Locate the cell with the specified text and output its (X, Y) center coordinate. 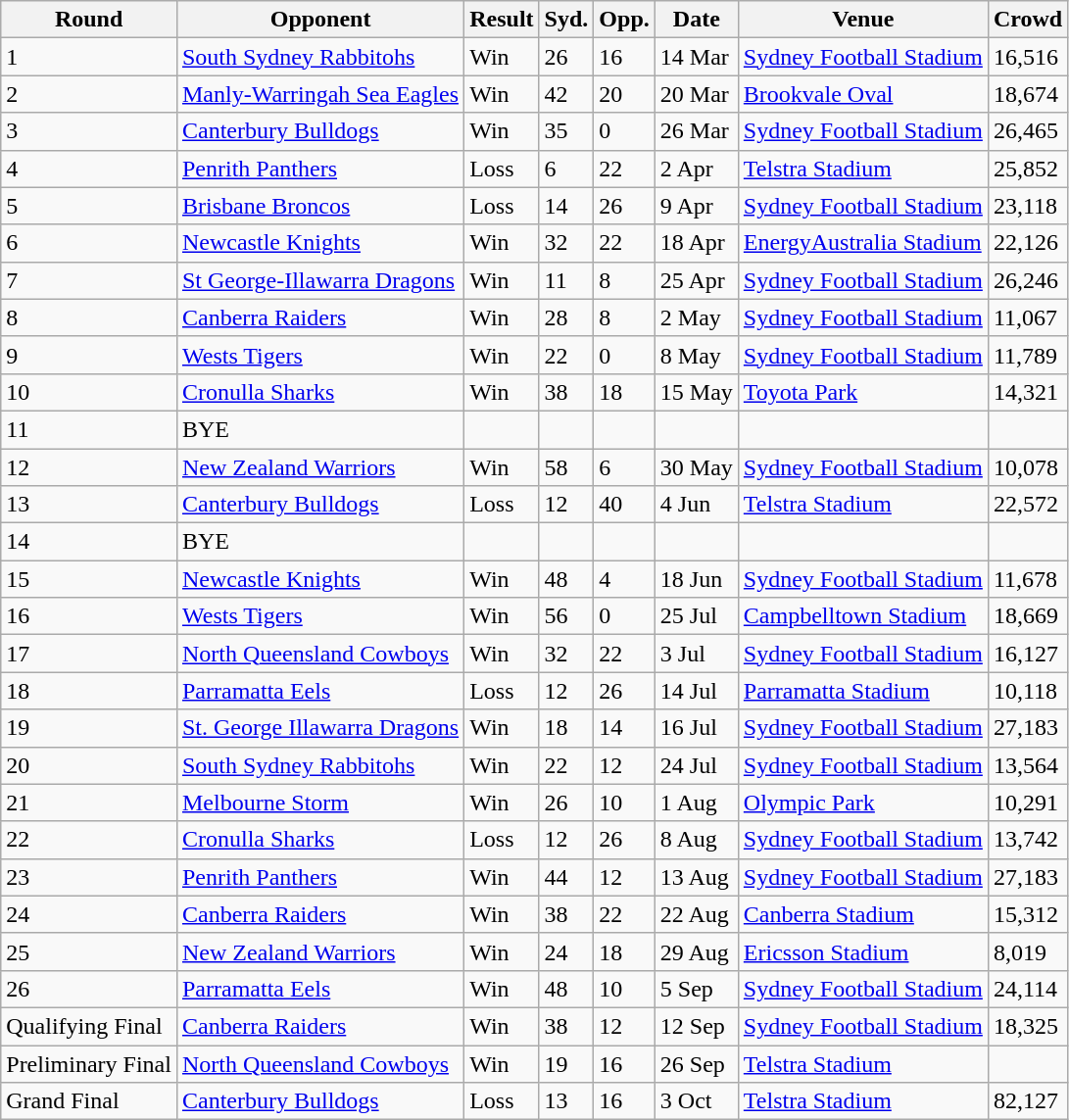
2 May (696, 317)
Qualifying Final (89, 1026)
25 (89, 951)
2 Apr (696, 169)
11,678 (1027, 579)
14 Mar (696, 57)
26 Mar (696, 131)
30 May (696, 467)
16,127 (1027, 654)
56 (566, 616)
5 (89, 206)
Date (696, 20)
Opponent (319, 20)
22,572 (1027, 505)
10,078 (1027, 467)
25 Apr (696, 280)
5 Sep (696, 989)
10,291 (1027, 803)
22 Aug (696, 914)
13,564 (1027, 765)
15 May (696, 392)
18,674 (1027, 94)
23,118 (1027, 206)
82,127 (1027, 1101)
St George-Illawarra Dragons (319, 280)
Preliminary Final (89, 1063)
Parramatta Stadium (862, 691)
11,067 (1027, 317)
42 (566, 94)
28 (566, 317)
Round (89, 20)
22,126 (1027, 243)
Brookvale Oval (862, 94)
20 Mar (696, 94)
1 Aug (696, 803)
9 (89, 355)
3 Jul (696, 654)
25 Jul (696, 616)
14 Jul (696, 691)
8 May (696, 355)
23 (89, 877)
Olympic Park (862, 803)
18,325 (1027, 1026)
1 (89, 57)
Opp. (624, 20)
21 (89, 803)
10,118 (1027, 691)
3 (89, 131)
8 Aug (696, 840)
Ericsson Stadium (862, 951)
26,465 (1027, 131)
St. George Illawarra Dragons (319, 728)
11,789 (1027, 355)
4 Jun (696, 505)
7 (89, 280)
Manly-Warringah Sea Eagles (319, 94)
9 Apr (696, 206)
Canberra Stadium (862, 914)
13 Aug (696, 877)
Crowd (1027, 20)
12 Sep (696, 1026)
16,516 (1027, 57)
8,019 (1027, 951)
18,669 (1027, 616)
15,312 (1027, 914)
14,321 (1027, 392)
18 Apr (696, 243)
24 Jul (696, 765)
29 Aug (696, 951)
25,852 (1027, 169)
Result (502, 20)
13,742 (1027, 840)
17 (89, 654)
Campbelltown Stadium (862, 616)
2 (89, 94)
44 (566, 877)
3 Oct (696, 1101)
26 Sep (696, 1063)
58 (566, 467)
15 (89, 579)
Grand Final (89, 1101)
40 (624, 505)
24,114 (1027, 989)
Syd. (566, 20)
Melbourne Storm (319, 803)
18 Jun (696, 579)
Venue (862, 20)
Brisbane Broncos (319, 206)
16 Jul (696, 728)
26,246 (1027, 280)
EnergyAustralia Stadium (862, 243)
Toyota Park (862, 392)
35 (566, 131)
